Capture the cell that displays the provided text and extract its (x, y) central coordinate. 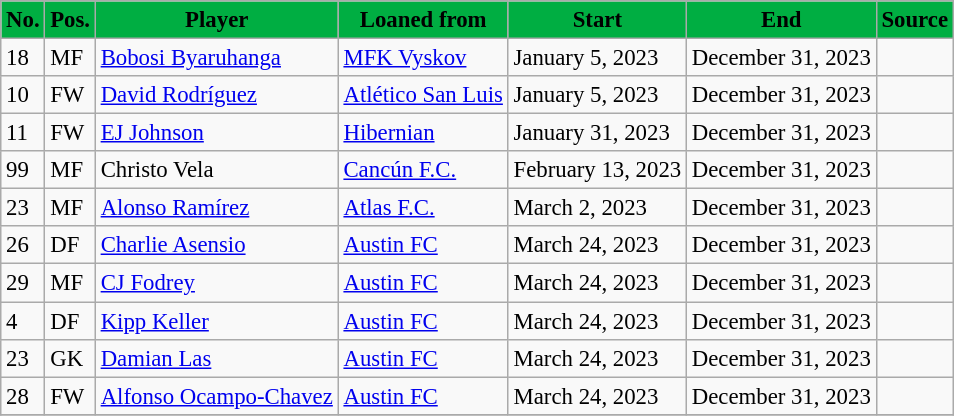
March 2, 2023 (597, 208)
Atlético San Luis (423, 95)
Christo Vela (216, 170)
Atlas F.C. (423, 208)
GK (70, 358)
4 (23, 321)
Hibernian (423, 133)
99 (23, 170)
Start (597, 20)
Kipp Keller (216, 321)
EJ Johnson (216, 133)
CJ Fodrey (216, 283)
11 (23, 133)
Damian Las (216, 358)
26 (23, 245)
10 (23, 95)
Pos. (70, 20)
18 (23, 58)
Source (914, 20)
Charlie Asensio (216, 245)
Loaned from (423, 20)
MFK Vyskov (423, 58)
Alfonso Ocampo-Chavez (216, 396)
Cancún F.C. (423, 170)
29 (23, 283)
End (781, 20)
28 (23, 396)
Alonso Ramírez (216, 208)
January 31, 2023 (597, 133)
David Rodríguez (216, 95)
Bobosi Byaruhanga (216, 58)
February 13, 2023 (597, 170)
Player (216, 20)
No. (23, 20)
